Return the [x, y] coordinate for the center point of the cell that contains the specified text.  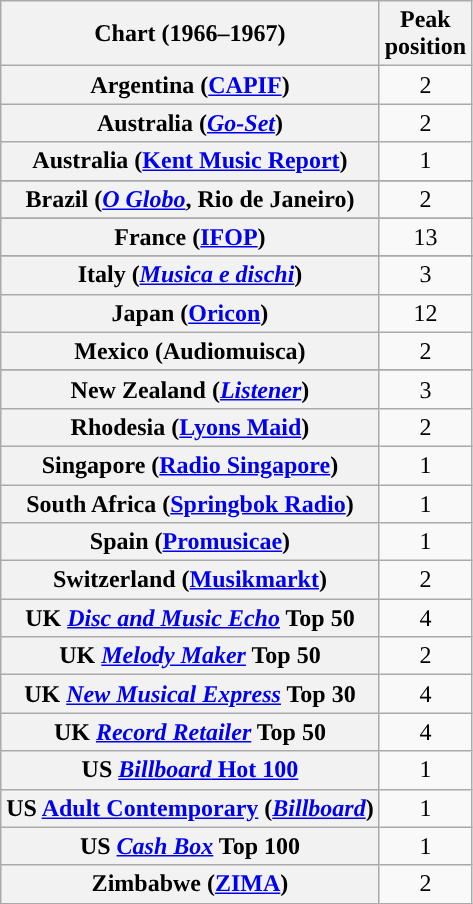
Argentina (CAPIF) [190, 85]
South Africa (Springbok Radio) [190, 503]
Singapore (Radio Singapore) [190, 465]
UK New Musical Express Top 30 [190, 694]
Peakposition [425, 34]
Mexico (Audiomuisca) [190, 351]
Australia (Kent Music Report) [190, 161]
Spain (Promusicae) [190, 542]
New Zealand (Listener) [190, 389]
US Adult Contemporary (Billboard) [190, 808]
Rhodesia (Lyons Maid) [190, 427]
Australia (Go-Set) [190, 123]
Italy (Musica e dischi) [190, 275]
US Billboard Hot 100 [190, 770]
US Cash Box Top 100 [190, 846]
12 [425, 313]
UK Disc and Music Echo Top 50 [190, 618]
Brazil (O Globo, Rio de Janeiro) [190, 199]
Chart (1966–1967) [190, 34]
Japan (Oricon) [190, 313]
UK Melody Maker Top 50 [190, 656]
Zimbabwe (ZIMA) [190, 884]
Switzerland (Musikmarkt) [190, 580]
France (IFOP) [190, 237]
13 [425, 237]
UK Record Retailer Top 50 [190, 732]
